Search for the cell housing the specified text and yield its (x, y) center coordinate. 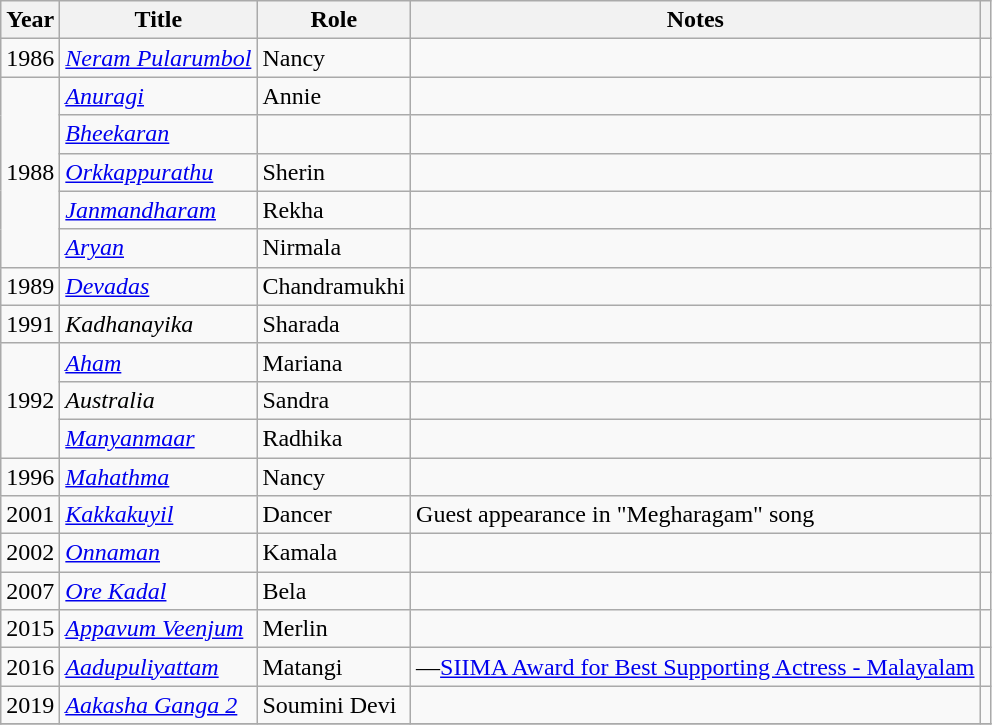
1996 (30, 477)
Matangi (334, 667)
2016 (30, 667)
Title (158, 20)
Role (334, 20)
Annie (334, 96)
Ore Kadal (158, 591)
Notes (696, 20)
Year (30, 20)
Nirmala (334, 248)
1992 (30, 400)
Kadhanayika (158, 324)
Rekha (334, 210)
Manyanmaar (158, 438)
2019 (30, 705)
Neram Pularumbol (158, 58)
Onnaman (158, 553)
Mahathma (158, 477)
Sandra (334, 400)
2015 (30, 629)
2002 (30, 553)
Aham (158, 362)
1988 (30, 172)
1989 (30, 286)
Guest appearance in "Megharagam" song (696, 515)
Dancer (334, 515)
2001 (30, 515)
—SIIMA Award for Best Supporting Actress - Malayalam (696, 667)
Sherin (334, 172)
Appavum Veenjum (158, 629)
Sharada (334, 324)
Australia (158, 400)
Chandramukhi (334, 286)
Merlin (334, 629)
Soumini Devi (334, 705)
Anuragi (158, 96)
Aadupuliyattam (158, 667)
Mariana (334, 362)
Kamala (334, 553)
Aakasha Ganga 2 (158, 705)
2007 (30, 591)
Radhika (334, 438)
Devadas (158, 286)
Bela (334, 591)
1991 (30, 324)
Bheekaran (158, 134)
Janmandharam (158, 210)
Kakkakuyil (158, 515)
1986 (30, 58)
Orkkappurathu (158, 172)
Aryan (158, 248)
